Detect which cell encompasses the target text, then output its [x, y] center coordinate. 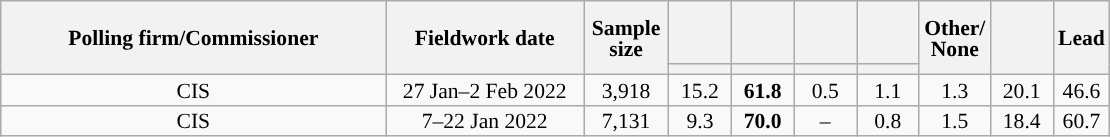
7–22 Jan 2022 [485, 120]
1.3 [954, 90]
61.8 [762, 90]
0.5 [826, 90]
Polling firm/Commissioner [194, 38]
0.8 [888, 120]
70.0 [762, 120]
20.1 [1022, 90]
18.4 [1022, 120]
Sample size [626, 38]
Fieldwork date [485, 38]
60.7 [1082, 120]
46.6 [1082, 90]
7,131 [626, 120]
– [826, 120]
1.1 [888, 90]
Lead [1082, 38]
9.3 [700, 120]
1.5 [954, 120]
Other/None [954, 38]
27 Jan–2 Feb 2022 [485, 90]
3,918 [626, 90]
15.2 [700, 90]
